Capture the cell that displays the provided text and extract its [X, Y] central coordinate. 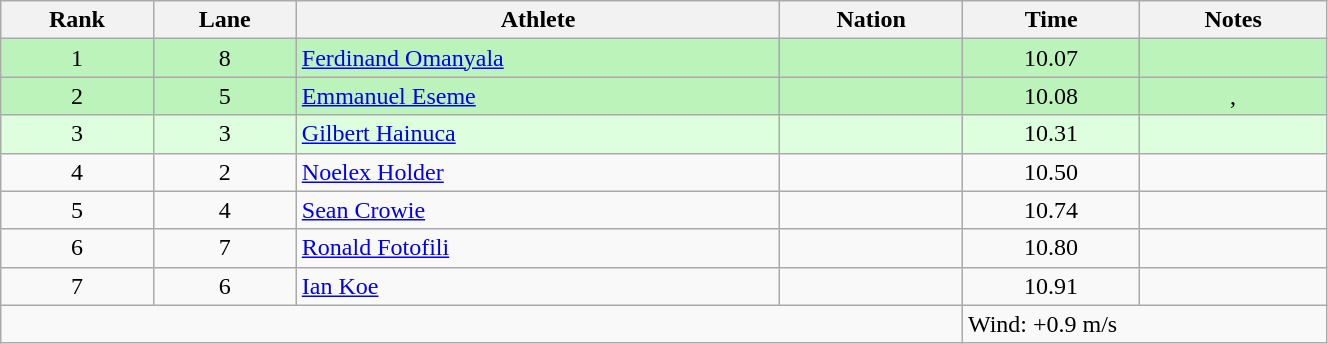
Lane [224, 20]
Sean Crowie [538, 210]
Time [1050, 20]
, [1234, 96]
Athlete [538, 20]
Ferdinand Omanyala [538, 58]
Ronald Fotofili [538, 248]
1 [77, 58]
10.74 [1050, 210]
Ian Koe [538, 286]
Gilbert Hainuca [538, 134]
10.91 [1050, 286]
Nation [872, 20]
10.80 [1050, 248]
Rank [77, 20]
Wind: +0.9 m/s [1144, 324]
10.31 [1050, 134]
Emmanuel Eseme [538, 96]
Notes [1234, 20]
8 [224, 58]
10.50 [1050, 172]
10.08 [1050, 96]
10.07 [1050, 58]
Noelex Holder [538, 172]
